Find where the given text appears and provide that cell's center as (x, y) coordinate. 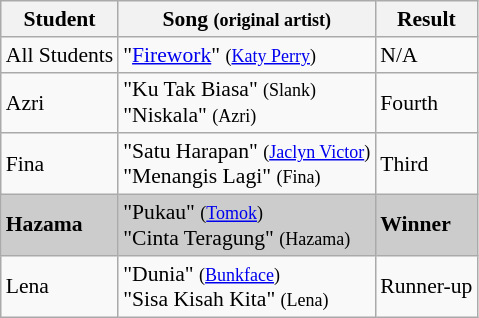
Song (original artist) (246, 19)
Third (426, 164)
Runner-up (426, 286)
"Ku Tak Biasa" (Slank) "Niskala" (Azri) (246, 102)
N/A (426, 55)
Result (426, 19)
All Students (60, 55)
Fina (60, 164)
"Satu Harapan" (Jaclyn Victor) "Menangis Lagi" (Fina) (246, 164)
Student (60, 19)
"Pukau" (Tomok) "Cinta Teragung" (Hazama) (246, 226)
"Dunia" (Bunkface) "Sisa Kisah Kita" (Lena) (246, 286)
"Firework" (Katy Perry) (246, 55)
Lena (60, 286)
Hazama (60, 226)
Fourth (426, 102)
Azri (60, 102)
Winner (426, 226)
